Search for the cell housing the specified text and yield its (x, y) center coordinate. 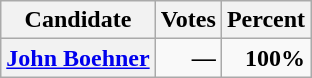
Percent (266, 20)
Votes (188, 20)
— (188, 58)
Candidate (78, 20)
100% (266, 58)
John Boehner (78, 58)
